Identify which cell holds the provided text, then report its [x, y] central coordinate. 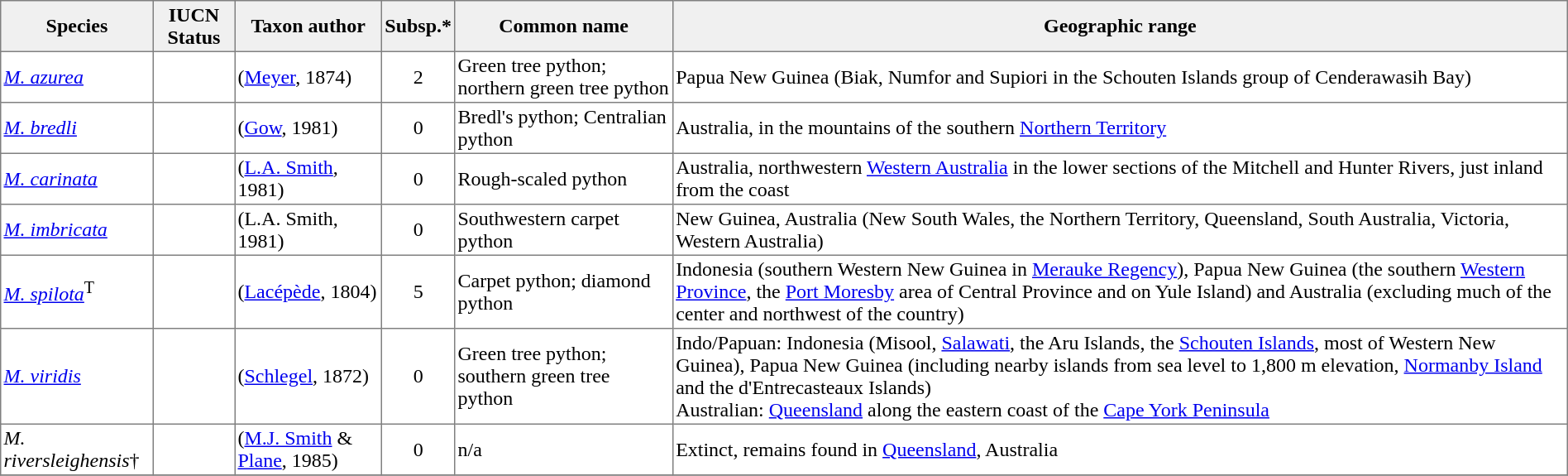
Bredl's python; Centralian python [564, 128]
M. viridis [77, 377]
Extinct, remains found in Queensland, Australia [1120, 450]
IUCN Status [194, 26]
M. spilotaT [77, 291]
Species [77, 26]
5 [418, 291]
New Guinea, Australia (New South Wales, the Northern Territory, Queensland, South Australia, Victoria, Western Australia) [1120, 230]
Common name [564, 26]
Green tree python; northern green tree python [564, 77]
Subsp.* [418, 26]
M. azurea [77, 77]
M. carinata [77, 179]
Rough-scaled python [564, 179]
(Lacépède, 1804) [308, 291]
M. bredli [77, 128]
(Meyer, 1874) [308, 77]
Taxon author [308, 26]
Geographic range [1120, 26]
Carpet python; diamond python [564, 291]
Australia, in the mountains of the southern Northern Territory [1120, 128]
Green tree python; southern green tree python [564, 377]
Australia, northwestern Western Australia in the lower sections of the Mitchell and Hunter Rivers, just inland from the coast [1120, 179]
Papua New Guinea (Biak, Numfor and Supiori in the Schouten Islands group of Cenderawasih Bay) [1120, 77]
(Gow, 1981) [308, 128]
M. riversleighensis† [77, 450]
n/a [564, 450]
Southwestern carpet python [564, 230]
(M.J. Smith & Plane, 1985) [308, 450]
2 [418, 77]
M. imbricata [77, 230]
(Schlegel, 1872) [308, 377]
